Determine the (X, Y) coordinate at the center of the cell enclosing the given text.  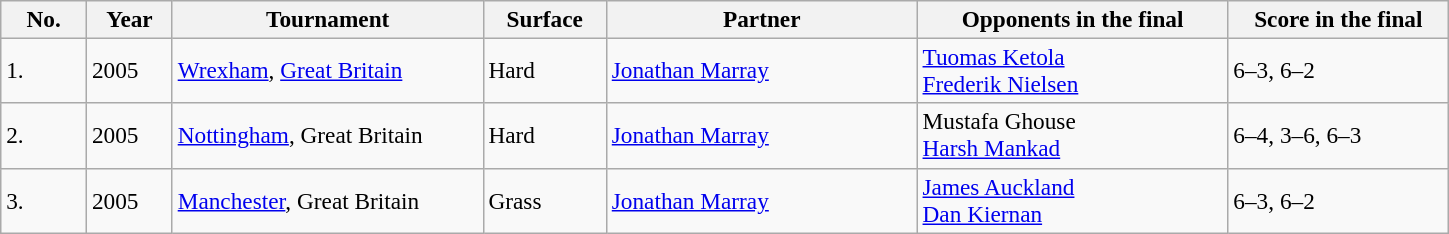
1. (44, 70)
Score in the final (1338, 19)
Tuomas Ketola Frederik Nielsen (1072, 70)
Tournament (328, 19)
Manchester, Great Britain (328, 200)
3. (44, 200)
Grass (544, 200)
2. (44, 136)
Nottingham, Great Britain (328, 136)
6–4, 3–6, 6–3 (1338, 136)
Mustafa Ghouse Harsh Mankad (1072, 136)
Partner (762, 19)
James Auckland Dan Kiernan (1072, 200)
Opponents in the final (1072, 19)
Surface (544, 19)
No. (44, 19)
Wrexham, Great Britain (328, 70)
Year (130, 19)
